Scan for the cell matching the given text and deliver its [x, y] coordinate at center. 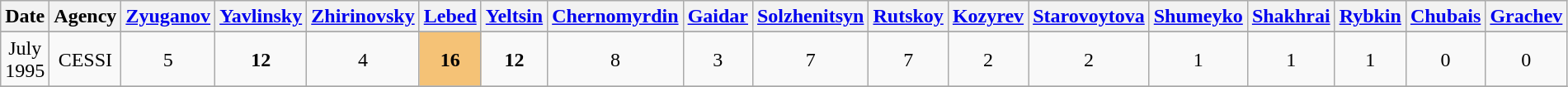
CESSI [86, 60]
Zhirinovsky [363, 17]
Solzhenitsyn [810, 17]
Shakhrai [1291, 17]
Chernomyrdin [615, 17]
Yavlinsky [261, 17]
16 [450, 60]
Shumeyko [1198, 17]
Chubais [1445, 17]
July 1995 [25, 60]
3 [718, 60]
Yeltsin [514, 17]
Rutskoy [908, 17]
Kozyrev [988, 17]
Starovoytova [1089, 17]
Gaidar [718, 17]
Grachev [1526, 17]
Zyuganov [168, 17]
Date [25, 17]
Rybkin [1370, 17]
4 [363, 60]
8 [615, 60]
Agency [86, 17]
5 [168, 60]
Lebed [450, 17]
